From the cell containing the given text, extract its center point as (x, y) coordinate. 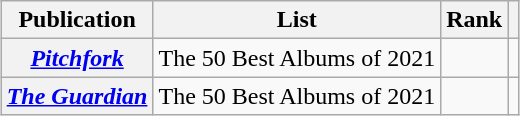
Rank (474, 20)
List (297, 20)
Publication (77, 20)
Pitchfork (77, 58)
The Guardian (77, 96)
